Provide the [X, Y] coordinate of the cell's center where the given text is located.  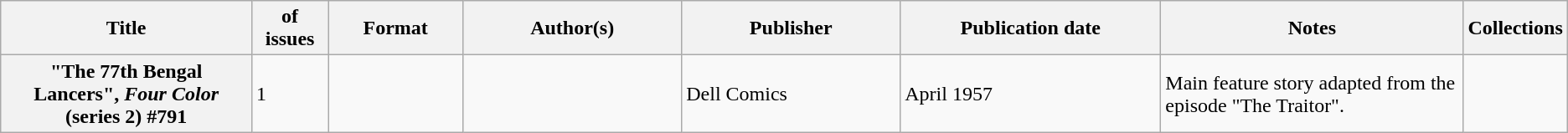
April 1957 [1030, 94]
Main feature story adapted from the episode "The Traitor". [1312, 94]
Format [395, 28]
1 [290, 94]
Publisher [791, 28]
"The 77th Bengal Lancers", Four Color (series 2) #791 [126, 94]
Collections [1515, 28]
Title [126, 28]
Author(s) [573, 28]
Notes [1312, 28]
of issues [290, 28]
Publication date [1030, 28]
Dell Comics [791, 94]
